Detect which cell encompasses the target text, then output its [X, Y] center coordinate. 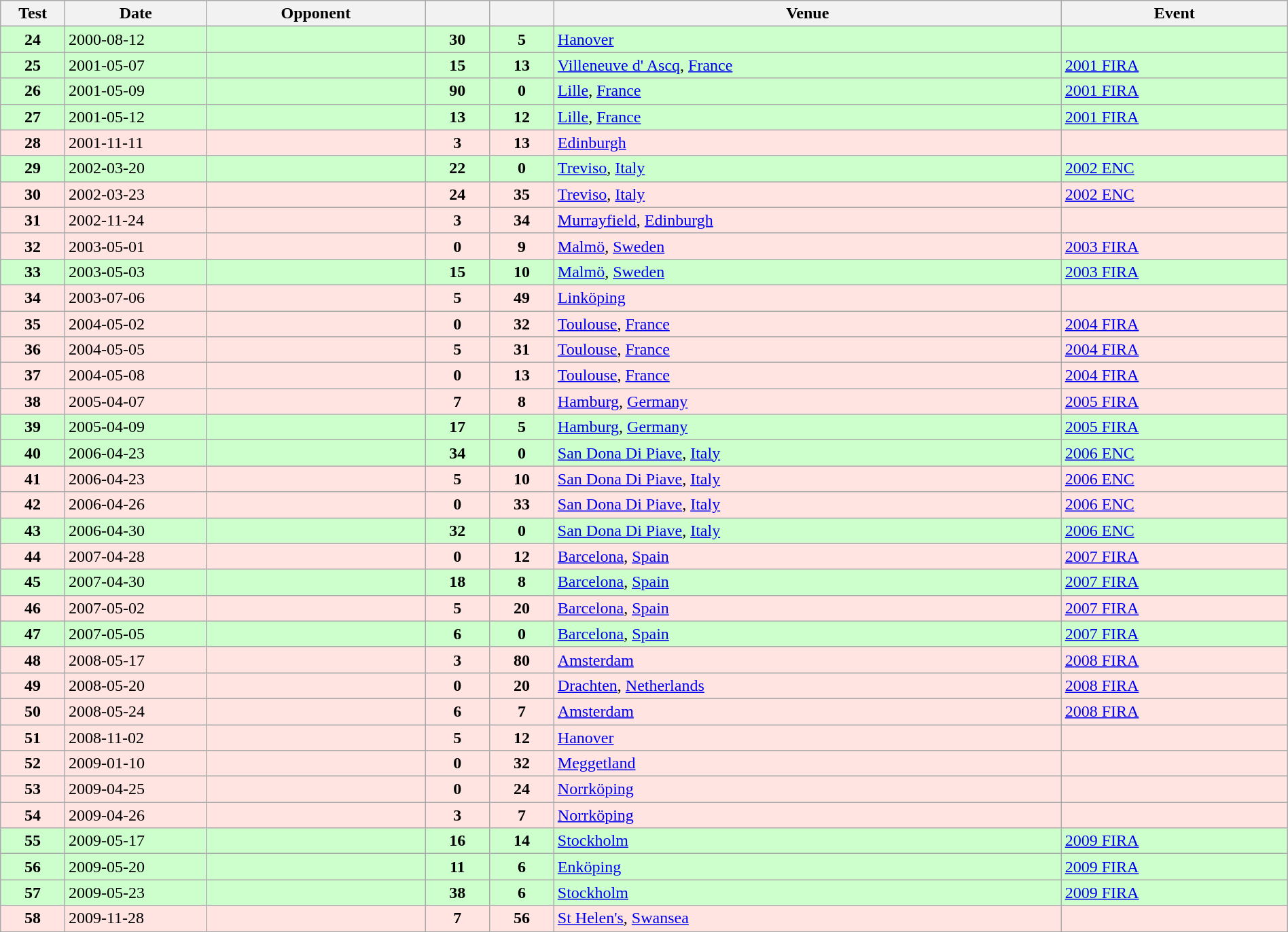
2006-04-30 [135, 531]
17 [458, 427]
Edinburgh [807, 143]
2009-05-17 [135, 841]
37 [33, 376]
2002-03-23 [135, 194]
Drachten, Netherlands [807, 685]
2008-05-24 [135, 711]
Murrayfield, Edinburgh [807, 220]
2009-05-23 [135, 893]
2009-04-25 [135, 789]
2003-07-06 [135, 298]
2009-11-28 [135, 918]
2007-04-28 [135, 556]
16 [458, 841]
54 [33, 815]
St Helen's, Swansea [807, 918]
2004-05-05 [135, 350]
Venue [807, 14]
2004-05-08 [135, 376]
47 [33, 634]
2001-05-07 [135, 65]
Villeneuve d' Ascq, France [807, 65]
50 [33, 711]
2002-11-24 [135, 220]
Linköping [807, 298]
43 [33, 531]
18 [458, 582]
44 [33, 556]
11 [458, 867]
80 [522, 660]
Opponent [316, 14]
58 [33, 918]
25 [33, 65]
2003-05-03 [135, 272]
90 [458, 91]
26 [33, 91]
2006-04-26 [135, 505]
2009-05-20 [135, 867]
2005-04-09 [135, 427]
2001-11-11 [135, 143]
2008-05-20 [135, 685]
57 [33, 893]
2005-04-07 [135, 401]
48 [33, 660]
42 [33, 505]
2003-05-01 [135, 246]
2007-05-02 [135, 608]
46 [33, 608]
Meggetland [807, 764]
2004-05-02 [135, 324]
39 [33, 427]
Event [1174, 14]
2009-01-10 [135, 764]
2008-05-17 [135, 660]
Test [33, 14]
Date [135, 14]
22 [458, 168]
2009-04-26 [135, 815]
14 [522, 841]
40 [33, 453]
52 [33, 764]
2008-11-02 [135, 737]
36 [33, 350]
41 [33, 479]
2000-08-12 [135, 39]
45 [33, 582]
9 [522, 246]
2007-04-30 [135, 582]
29 [33, 168]
2002-03-20 [135, 168]
2007-05-05 [135, 634]
2001-05-12 [135, 117]
Enköping [807, 867]
28 [33, 143]
51 [33, 737]
2001-05-09 [135, 91]
27 [33, 117]
55 [33, 841]
53 [33, 789]
